Pinpoint the cell where the given text exists, returning its (x, y) midpoint coordinate. 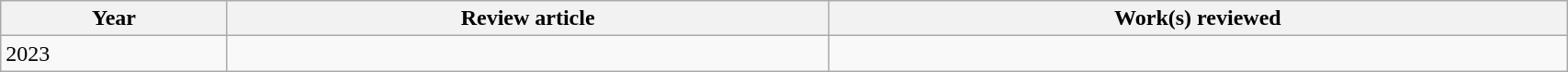
Review article (527, 18)
2023 (114, 54)
Year (114, 18)
Work(s) reviewed (1198, 18)
